Search for the cell housing the specified text and yield its (x, y) center coordinate. 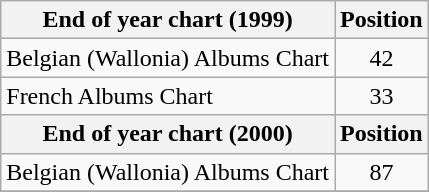
End of year chart (2000) (168, 134)
33 (381, 96)
42 (381, 58)
French Albums Chart (168, 96)
87 (381, 172)
End of year chart (1999) (168, 20)
